Determine the (X, Y) coordinate at the center of the cell enclosing the given text.  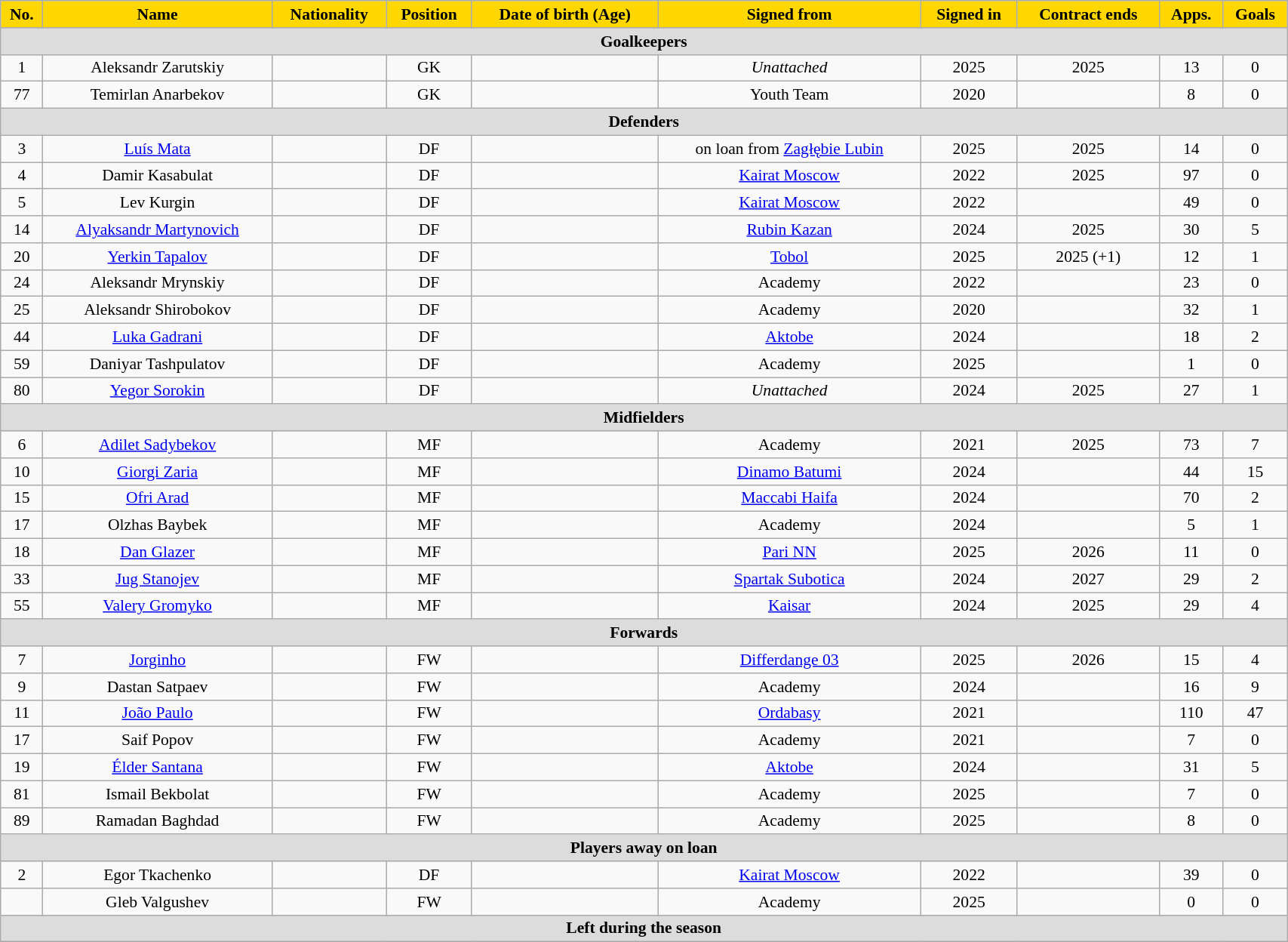
70 (1191, 498)
Spartak Subotica (789, 579)
Temirlan Anarbekov (157, 95)
Pari NN (789, 553)
2027 (1088, 579)
33 (22, 579)
Luka Gadrani (157, 337)
Signed from (789, 14)
Rubin Kazan (789, 229)
19 (22, 768)
6 (22, 445)
10 (22, 472)
81 (22, 794)
Daniyar Tashpulatov (157, 364)
Ofri Arad (157, 498)
13 (1191, 68)
Name (157, 14)
Dastan Satpaev (157, 687)
Midfielders (644, 418)
Goalkeepers (644, 42)
Maccabi Haifa (789, 498)
Defenders (644, 122)
Goals (1255, 14)
59 (22, 364)
Nationality (329, 14)
Egor Tkachenko (157, 875)
Adilet Sadybekov (157, 445)
49 (1191, 203)
Apps. (1191, 14)
12 (1191, 257)
Giorgi Zaria (157, 472)
27 (1191, 391)
Signed in (969, 14)
39 (1191, 875)
Ramadan Baghdad (157, 821)
on loan from Zagłębie Lubin (789, 149)
Élder Santana (157, 768)
Dinamo Batumi (789, 472)
Aleksandr Zarutskiy (157, 68)
31 (1191, 768)
Lev Kurgin (157, 203)
30 (1191, 229)
3 (22, 149)
Ismail Bekbolat (157, 794)
Ordabasy (789, 713)
16 (1191, 687)
Yegor Sorokin (157, 391)
Forwards (644, 633)
Aleksandr Mrynskiy (157, 283)
Olzhas Baybek (157, 525)
97 (1191, 176)
24 (22, 283)
80 (22, 391)
77 (22, 95)
Differdange 03 (789, 660)
20 (22, 257)
73 (1191, 445)
Aleksandr Shirobokov (157, 310)
Dan Glazer (157, 553)
Jorginho (157, 660)
110 (1191, 713)
Players away on loan (644, 848)
Left during the season (644, 928)
Alyaksandr Martynovich (157, 229)
32 (1191, 310)
Date of birth (Age) (564, 14)
Damir Kasabulat (157, 176)
Gleb Valgushev (157, 902)
No. (22, 14)
47 (1255, 713)
Contract ends (1088, 14)
Valery Gromyko (157, 606)
Tobol (789, 257)
Kaisar (789, 606)
Position (429, 14)
2025 (+1) (1088, 257)
Luís Mata (157, 149)
Yerkin Tapalov (157, 257)
João Paulo (157, 713)
23 (1191, 283)
Youth Team (789, 95)
25 (22, 310)
89 (22, 821)
55 (22, 606)
Saif Popov (157, 740)
Jug Stanojev (157, 579)
